Detect which cell encompasses the target text, then output its (x, y) center coordinate. 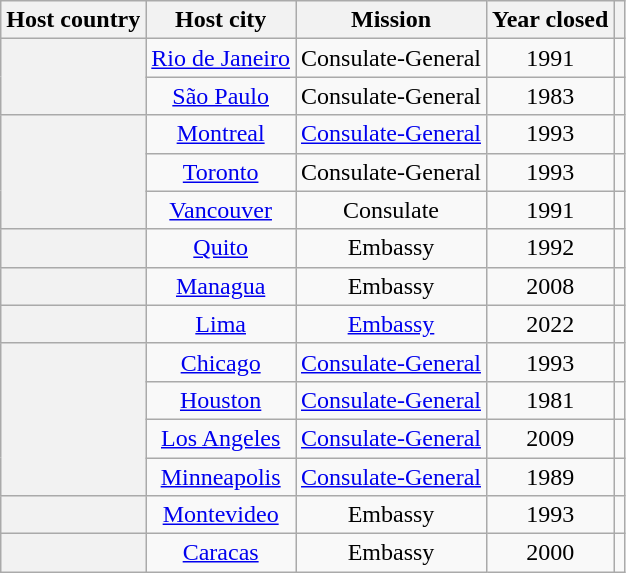
Year closed (550, 20)
Consulate (392, 210)
Lima (221, 324)
1989 (550, 477)
1983 (550, 96)
Montevideo (221, 515)
Vancouver (221, 210)
2022 (550, 324)
Chicago (221, 362)
São Paulo (221, 96)
Mission (392, 20)
Rio de Janeiro (221, 58)
Host country (74, 20)
2009 (550, 438)
2000 (550, 553)
Toronto (221, 172)
Los Angeles (221, 438)
Managua (221, 286)
1981 (550, 400)
Minneapolis (221, 477)
Quito (221, 248)
Host city (221, 20)
Montreal (221, 134)
1992 (550, 248)
2008 (550, 286)
Houston (221, 400)
Caracas (221, 553)
